Scan for the cell matching the given text and deliver its (x, y) coordinate at center. 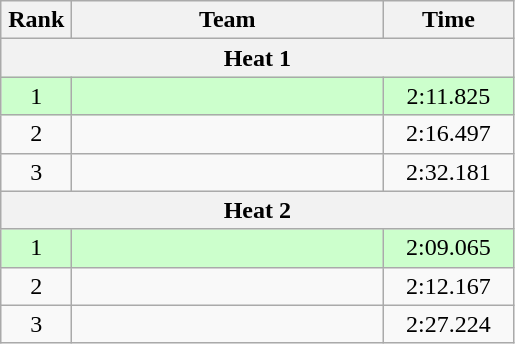
Time (448, 20)
2:12.167 (448, 286)
Heat 2 (258, 210)
2:16.497 (448, 134)
2:27.224 (448, 324)
2:32.181 (448, 172)
2:09.065 (448, 248)
Heat 1 (258, 58)
Team (228, 20)
Rank (36, 20)
2:11.825 (448, 96)
